Search for the cell housing the specified text and yield its [x, y] center coordinate. 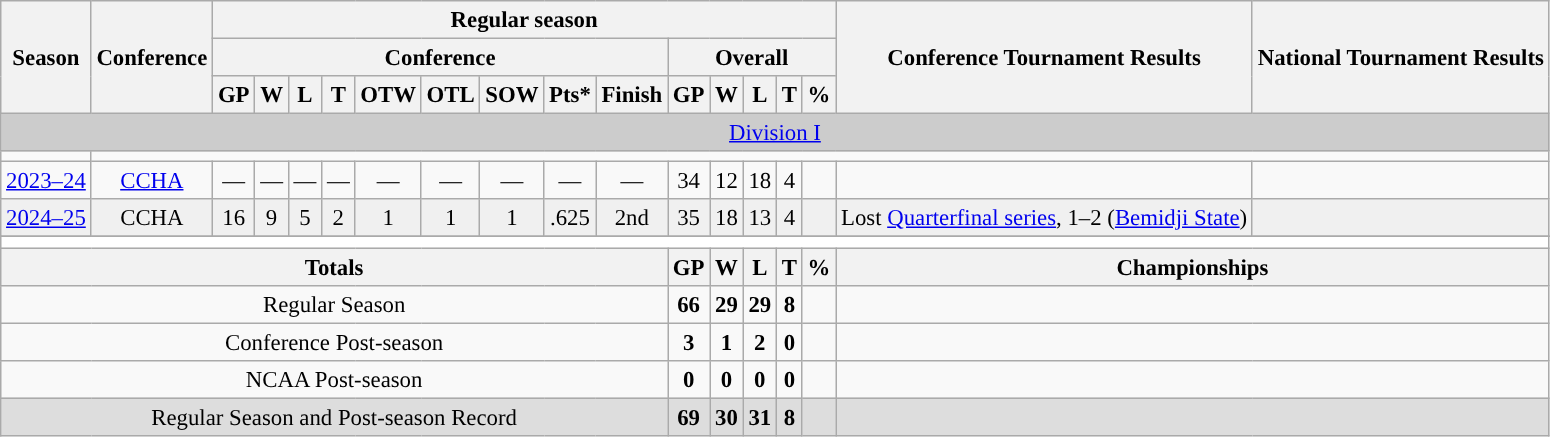
2024–25 [46, 219]
16 [234, 219]
66 [689, 304]
.625 [570, 219]
Pts* [570, 95]
Regular Season [334, 304]
5 [304, 219]
12 [726, 181]
3 [689, 342]
69 [689, 417]
Conference Post-season [334, 342]
Regular Season and Post-season Record [334, 417]
Overall [752, 58]
NCAA Post-season [334, 379]
National Tournament Results [1400, 58]
Finish [632, 95]
Conference Tournament Results [1044, 58]
Regular season [524, 20]
Championships [1192, 267]
OTL [450, 95]
13 [760, 219]
9 [272, 219]
Totals [334, 267]
35 [689, 219]
Season [46, 58]
Lost Quarterfinal series, 1–2 (Bemidji State) [1044, 219]
31 [760, 417]
Division I [775, 133]
2023–24 [46, 181]
SOW [512, 95]
30 [726, 417]
2nd [632, 219]
OTW [388, 95]
34 [689, 181]
